Return (x, y) of the center of cell containing provided text 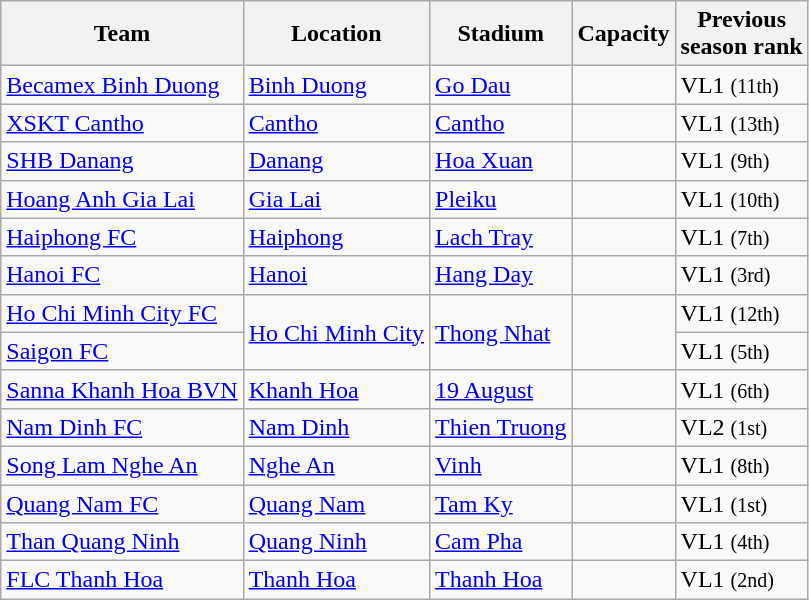
Hanoi (336, 275)
XSKT Cantho (122, 123)
Thong Nhat (501, 332)
Hanoi FC (122, 275)
Nam Dinh FC (122, 427)
Nam Dinh (336, 427)
VL1 (4th) (742, 542)
VL1 (6th) (742, 389)
Danang (336, 161)
VL1 (11th) (742, 85)
VL1 (10th) (742, 199)
Tam Ky (501, 503)
Previousseason rank (742, 34)
Haiphong FC (122, 237)
VL1 (3rd) (742, 275)
Go Dau (501, 85)
VL2 (1st) (742, 427)
Nghe An (336, 465)
Quang Nam (336, 503)
Khanh Hoa (336, 389)
Lach Tray (501, 237)
Ho Chi Minh City (336, 332)
Hoa Xuan (501, 161)
Binh Duong (336, 85)
19 August (501, 389)
Thien Truong (501, 427)
Capacity (624, 34)
VL1 (2nd) (742, 580)
Song Lam Nghe An (122, 465)
Team (122, 34)
VL1 (5th) (742, 351)
SHB Danang (122, 161)
Quang Ninh (336, 542)
Than Quang Ninh (122, 542)
VL1 (8th) (742, 465)
VL1 (9th) (742, 161)
Vinh (501, 465)
Becamex Binh Duong (122, 85)
Gia Lai (336, 199)
Hang Day (501, 275)
FLC Thanh Hoa (122, 580)
Quang Nam FC (122, 503)
Haiphong (336, 237)
VL1 (12th) (742, 313)
VL1 (13th) (742, 123)
Ho Chi Minh City FC (122, 313)
Sanna Khanh Hoa BVN (122, 389)
Saigon FC (122, 351)
Cam Pha (501, 542)
Hoang Anh Gia Lai (122, 199)
Location (336, 34)
Stadium (501, 34)
VL1 (1st) (742, 503)
Pleiku (501, 199)
VL1 (7th) (742, 237)
